Return (X, Y) of the center of cell containing provided text 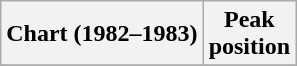
Chart (1982–1983) (102, 34)
Peakposition (249, 34)
